For the text-containing cell, return its midpoint in (X, Y) coordinate format. 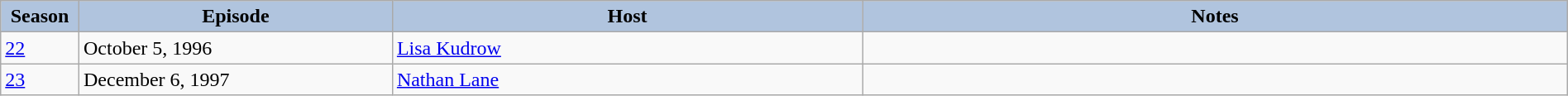
Nathan Lane (627, 79)
December 6, 1997 (235, 79)
Lisa Kudrow (627, 48)
Notes (1216, 17)
22 (40, 48)
October 5, 1996 (235, 48)
Host (627, 17)
Season (40, 17)
Episode (235, 17)
23 (40, 79)
